Extract the (X, Y) coordinate from the center of the cell holding the provided text.  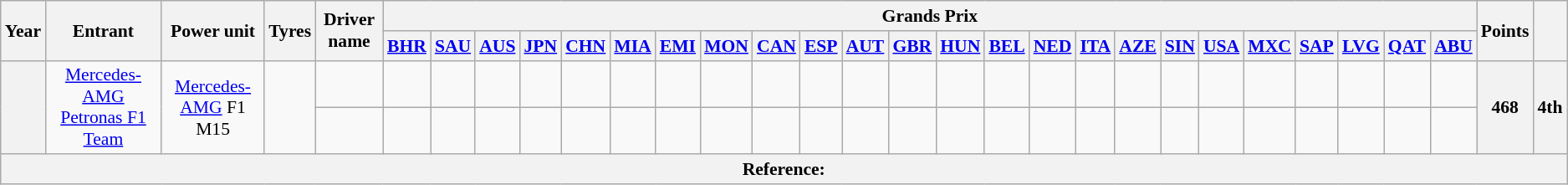
ITA (1096, 46)
MXC (1269, 46)
MON (726, 46)
Reference: (784, 170)
Power unit (212, 30)
LVG (1361, 46)
BHR (406, 46)
468 (1505, 107)
Tyres (289, 30)
SIN (1180, 46)
4th (1550, 107)
MIA (632, 46)
Entrant (104, 30)
USA (1221, 46)
Mercedes-AMG Petronas F1 Team (104, 107)
Year (23, 30)
JPN (540, 46)
SAP (1316, 46)
QAT (1407, 46)
NED (1053, 46)
CHN (585, 46)
EMI (677, 46)
AUT (866, 46)
Grands Prix (930, 16)
ESP (821, 46)
Mercedes-AMG F1 M15 (212, 107)
AZE (1137, 46)
Points (1505, 30)
CAN (776, 46)
SAU (453, 46)
BEL (1007, 46)
GBR (912, 46)
Driver name (350, 30)
HUN (960, 46)
ABU (1453, 46)
AUS (497, 46)
